Detect which cell encompasses the target text, then output its (x, y) center coordinate. 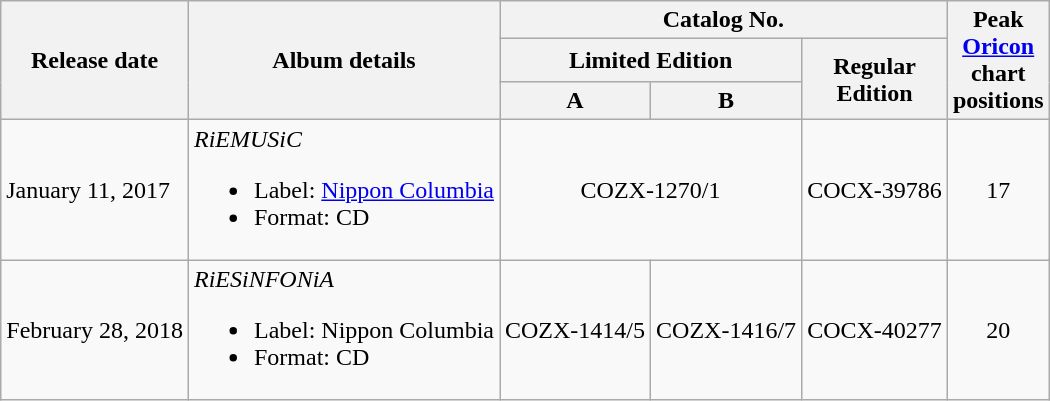
January 11, 2017 (95, 190)
COCX-40277 (875, 330)
17 (998, 190)
RiESiNFONiALabel: Nippon ColumbiaFormat: CD (344, 330)
A (576, 101)
20 (998, 330)
February 28, 2018 (95, 330)
B (726, 101)
PeakOricon chartpositions (998, 60)
Catalog No. (724, 20)
RegularEdition (875, 80)
COZX-1416/7 (726, 330)
COZX-1414/5 (576, 330)
COCX-39786 (875, 190)
Release date (95, 60)
COZX-1270/1 (651, 190)
Album details (344, 60)
Limited Edition (651, 60)
RiEMUSiCLabel: Nippon ColumbiaFormat: CD (344, 190)
